Identify which cell holds the provided text, then report its (X, Y) central coordinate. 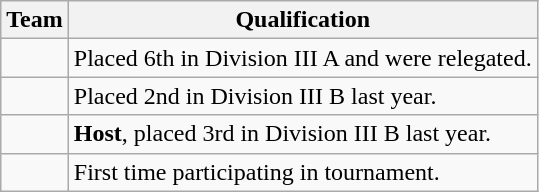
Placed 6th in Division III A and were relegated. (302, 58)
Placed 2nd in Division III B last year. (302, 96)
Team (35, 20)
First time participating in tournament. (302, 172)
Qualification (302, 20)
Host, placed 3rd in Division III B last year. (302, 134)
